Return (X, Y) of the center of cell containing provided text 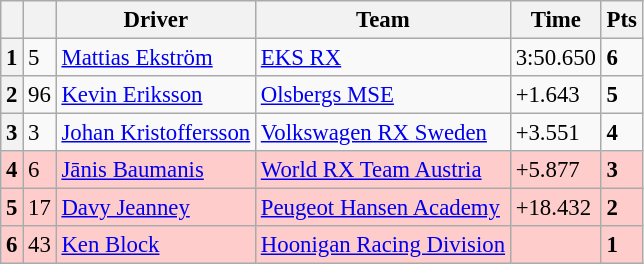
17 (40, 208)
+3.551 (556, 133)
Team (382, 20)
+18.432 (556, 208)
Peugeot Hansen Academy (382, 208)
World RX Team Austria (382, 170)
Pts (622, 20)
43 (40, 245)
3:50.650 (556, 58)
Volkswagen RX Sweden (382, 133)
Ken Block (156, 245)
EKS RX (382, 58)
Jānis Baumanis (156, 170)
Mattias Ekström (156, 58)
Time (556, 20)
Driver (156, 20)
+5.877 (556, 170)
+1.643 (556, 95)
Kevin Eriksson (156, 95)
Olsbergs MSE (382, 95)
Hoonigan Racing Division (382, 245)
Johan Kristoffersson (156, 133)
Davy Jeanney (156, 208)
96 (40, 95)
